Locate the cell with the specified text and output its [X, Y] center coordinate. 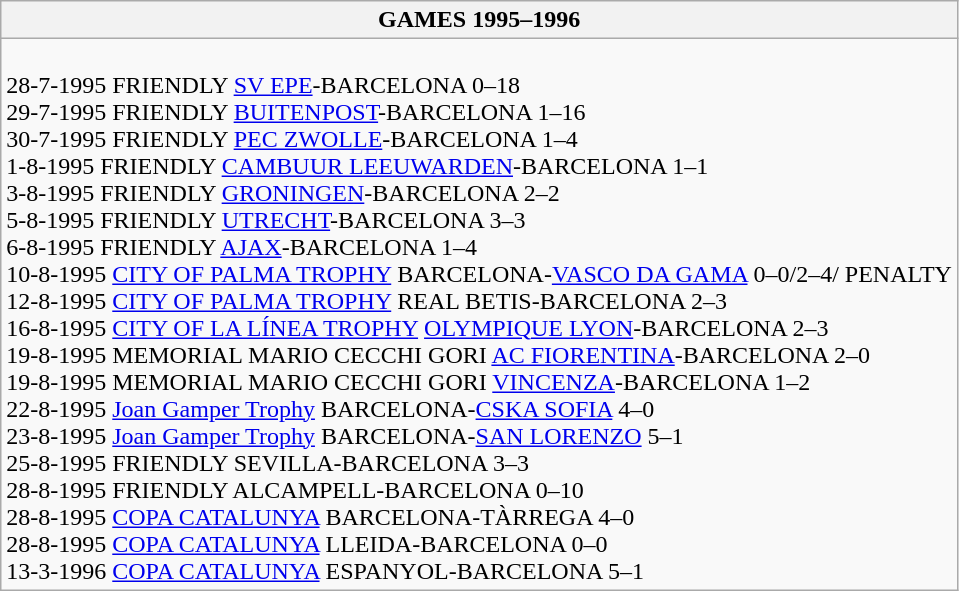
GAMES 1995–1996 [480, 20]
